Return the [x, y] coordinate for the center point of the cell that contains the specified text.  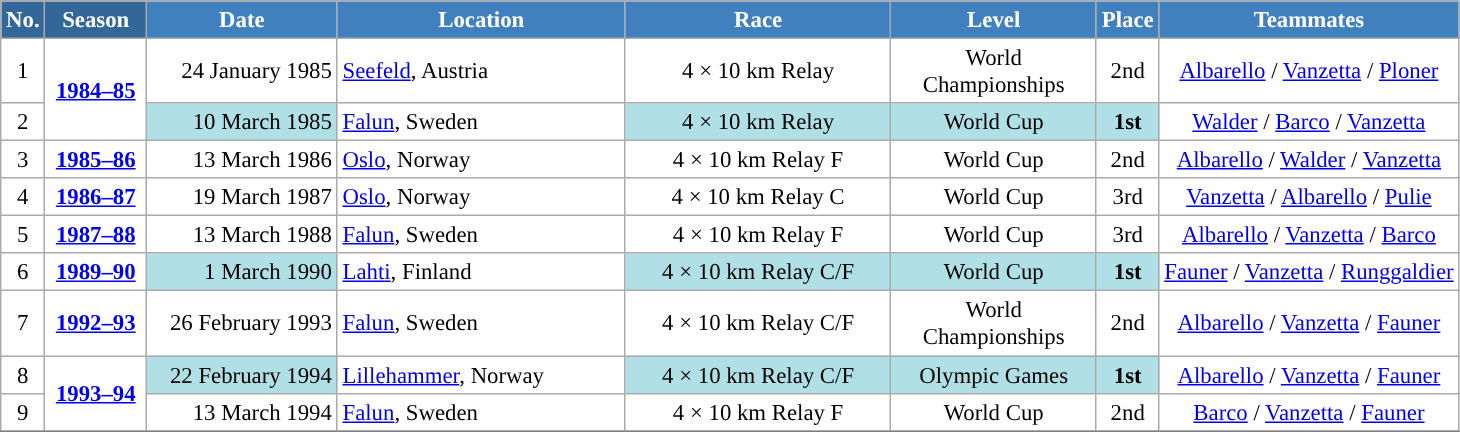
Lillehammer, Norway [481, 375]
Seefeld, Austria [481, 72]
24 January 1985 [242, 72]
2 [23, 122]
26 February 1993 [242, 324]
Barco / Vanzetta / Fauner [1309, 412]
Albarello / Walder / Vanzetta [1309, 160]
22 February 1994 [242, 375]
Fauner / Vanzetta / Runggaldier [1309, 273]
Race [758, 20]
19 March 1987 [242, 197]
10 March 1985 [242, 122]
13 March 1994 [242, 412]
1987–88 [96, 235]
1985–86 [96, 160]
Level [994, 20]
4 × 10 km Relay C [758, 197]
4 [23, 197]
Albarello / Vanzetta / Ploner [1309, 72]
1986–87 [96, 197]
13 March 1988 [242, 235]
9 [23, 412]
1993–94 [96, 394]
Walder / Barco / Vanzetta [1309, 122]
No. [23, 20]
13 March 1986 [242, 160]
Albarello / Vanzetta / Barco [1309, 235]
3 [23, 160]
Teammates [1309, 20]
Olympic Games [994, 375]
7 [23, 324]
5 [23, 235]
1 [23, 72]
1 March 1990 [242, 273]
1984–85 [96, 90]
Lahti, Finland [481, 273]
Date [242, 20]
6 [23, 273]
Location [481, 20]
Season [96, 20]
Vanzetta / Albarello / Pulie [1309, 197]
1989–90 [96, 273]
Place [1127, 20]
8 [23, 375]
1992–93 [96, 324]
